Find where the given text appears and provide that cell's center as (x, y) coordinate. 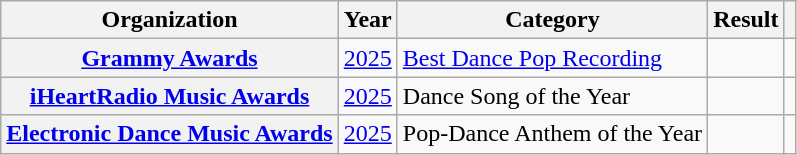
Best Dance Pop Recording (552, 58)
iHeartRadio Music Awards (170, 96)
Year (368, 20)
Electronic Dance Music Awards (170, 134)
Dance Song of the Year (552, 96)
Pop-Dance Anthem of the Year (552, 134)
Grammy Awards (170, 58)
Organization (170, 20)
Category (552, 20)
Result (746, 20)
